Return [X, Y] of the center of cell containing provided text 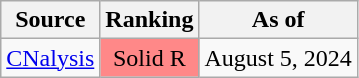
CNalysis [50, 58]
As of [278, 20]
Source [50, 20]
Solid R [150, 58]
Ranking [150, 20]
August 5, 2024 [278, 58]
